Provide the [x, y] coordinate of the cell's center where the given text is located.  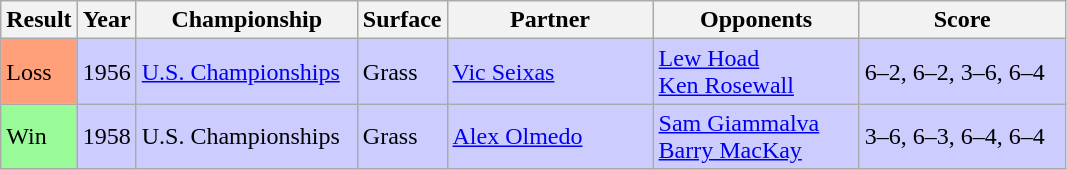
6–2, 6–2, 3–6, 6–4 [962, 72]
Loss [39, 72]
Vic Seixas [550, 72]
Partner [550, 20]
1956 [106, 72]
Win [39, 136]
Championship [246, 20]
Surface [402, 20]
Lew Hoad Ken Rosewall [756, 72]
Sam Giammalva Barry MacKay [756, 136]
Score [962, 20]
3–6, 6–3, 6–4, 6–4 [962, 136]
Year [106, 20]
Opponents [756, 20]
Result [39, 20]
Alex Olmedo [550, 136]
1958 [106, 136]
